Find where the given text appears and provide that cell's center as [x, y] coordinate. 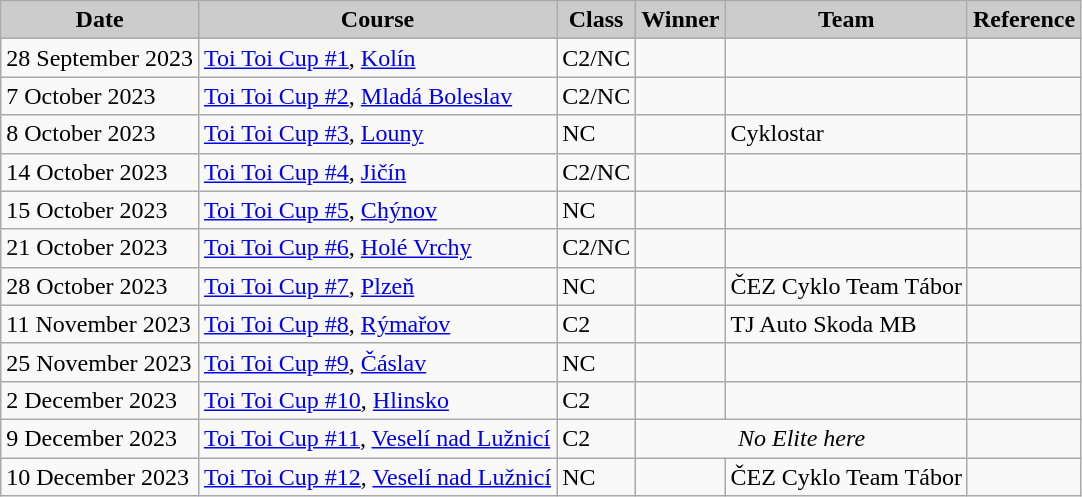
Team [846, 20]
28 September 2023 [100, 58]
Course [377, 20]
Class [596, 20]
Toi Toi Cup #11, Veselí nad Lužnicí [377, 438]
Toi Toi Cup #4, Jičín [377, 172]
Toi Toi Cup #10, Hlinsko [377, 400]
15 October 2023 [100, 210]
14 October 2023 [100, 172]
Reference [1024, 20]
25 November 2023 [100, 362]
8 October 2023 [100, 134]
Date [100, 20]
Cyklostar [846, 134]
Toi Toi Cup #2, Mladá Boleslav [377, 96]
TJ Auto Skoda MB [846, 324]
Toi Toi Cup #12, Veselí nad Lužnicí [377, 477]
Toi Toi Cup #6, Holé Vrchy [377, 248]
28 October 2023 [100, 286]
9 December 2023 [100, 438]
Winner [680, 20]
Toi Toi Cup #7, Plzeň [377, 286]
Toi Toi Cup #5, Chýnov [377, 210]
2 December 2023 [100, 400]
21 October 2023 [100, 248]
No Elite here [802, 438]
Toi Toi Cup #3, Louny [377, 134]
10 December 2023 [100, 477]
11 November 2023 [100, 324]
Toi Toi Cup #9, Čáslav [377, 362]
Toi Toi Cup #8, Rýmařov [377, 324]
7 October 2023 [100, 96]
Toi Toi Cup #1, Kolín [377, 58]
